Return [X, Y] of the center of cell containing provided text 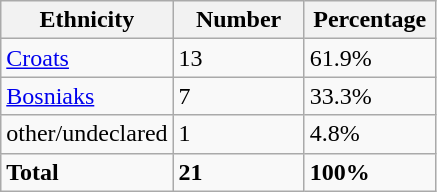
Bosniaks [87, 96]
21 [238, 172]
Number [238, 20]
Total [87, 172]
other/undeclared [87, 134]
7 [238, 96]
1 [238, 134]
Percentage [370, 20]
33.3% [370, 96]
4.8% [370, 134]
100% [370, 172]
61.9% [370, 58]
13 [238, 58]
Croats [87, 58]
Ethnicity [87, 20]
